Find where the given text appears and provide that cell's center as [X, Y] coordinate. 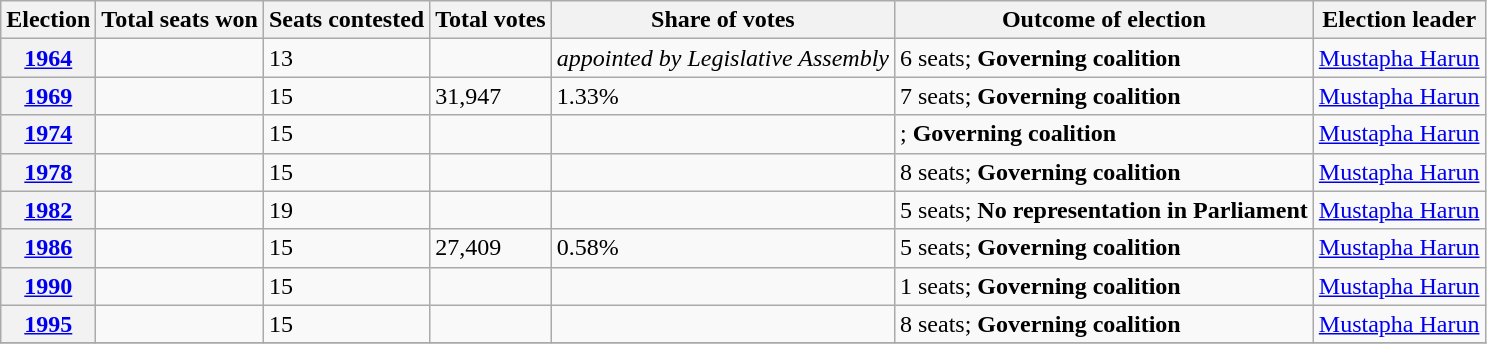
1969 [48, 96]
Election [48, 20]
31,947 [491, 96]
; Governing coalition [1104, 134]
6 seats; Governing coalition [1104, 58]
Share of votes [722, 20]
7 seats; Governing coalition [1104, 96]
5 seats; Governing coalition [1104, 248]
1 seats; Governing coalition [1104, 286]
0.58% [722, 248]
Outcome of election [1104, 20]
1986 [48, 248]
19 [346, 210]
13 [346, 58]
Total seats won [180, 20]
1982 [48, 210]
1978 [48, 172]
1974 [48, 134]
Total votes [491, 20]
27,409 [491, 248]
1990 [48, 286]
1995 [48, 324]
5 seats; No representation in Parliament [1104, 210]
Election leader [1399, 20]
1964 [48, 58]
1.33% [722, 96]
appointed by Legislative Assembly [722, 58]
Seats contested [346, 20]
